Return (X, Y) of the center of cell containing provided text 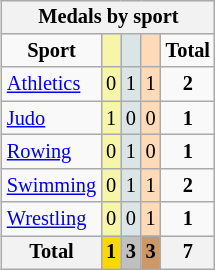
Medals by sport (108, 17)
Sport (52, 51)
Wrestling (52, 219)
7 (188, 253)
Rowing (52, 152)
Judo (52, 118)
Athletics (52, 84)
Swimming (52, 185)
